Return the (x, y) coordinate for the center point of the cell that contains the specified text.  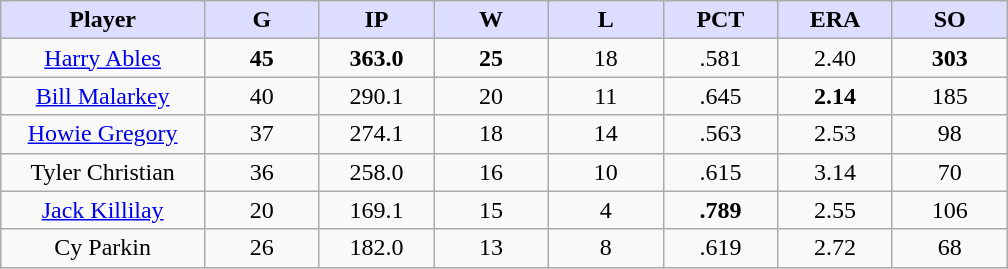
25 (492, 58)
68 (950, 248)
IP (376, 20)
.645 (720, 96)
.615 (720, 172)
15 (492, 210)
2.55 (836, 210)
L (606, 20)
8 (606, 248)
26 (262, 248)
13 (492, 248)
363.0 (376, 58)
37 (262, 134)
169.1 (376, 210)
98 (950, 134)
11 (606, 96)
Harry Ables (103, 58)
45 (262, 58)
Player (103, 20)
258.0 (376, 172)
274.1 (376, 134)
Tyler Christian (103, 172)
70 (950, 172)
.581 (720, 58)
Jack Killilay (103, 210)
2.72 (836, 248)
182.0 (376, 248)
40 (262, 96)
106 (950, 210)
14 (606, 134)
290.1 (376, 96)
2.14 (836, 96)
W (492, 20)
PCT (720, 20)
SO (950, 20)
ERA (836, 20)
36 (262, 172)
G (262, 20)
Cy Parkin (103, 248)
16 (492, 172)
185 (950, 96)
2.53 (836, 134)
2.40 (836, 58)
303 (950, 58)
Howie Gregory (103, 134)
10 (606, 172)
.563 (720, 134)
3.14 (836, 172)
4 (606, 210)
.789 (720, 210)
Bill Malarkey (103, 96)
.619 (720, 248)
